Pinpoint the cell where the given text exists, returning its (x, y) midpoint coordinate. 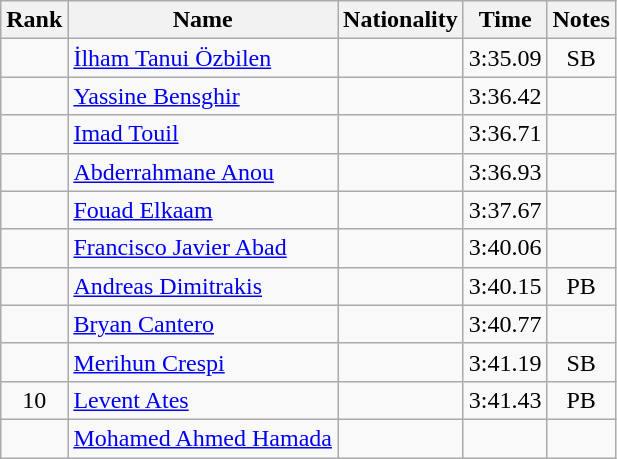
3:40.77 (505, 324)
10 (34, 400)
3:40.06 (505, 248)
Yassine Bensghir (203, 96)
Rank (34, 20)
Francisco Javier Abad (203, 248)
Levent Ates (203, 400)
3:41.19 (505, 362)
Name (203, 20)
Andreas Dimitrakis (203, 286)
3:41.43 (505, 400)
Merihun Crespi (203, 362)
İlham Tanui Özbilen (203, 58)
3:35.09 (505, 58)
Fouad Elkaam (203, 210)
Notes (581, 20)
3:37.67 (505, 210)
3:36.93 (505, 172)
Imad Touil (203, 134)
Abderrahmane Anou (203, 172)
Time (505, 20)
Mohamed Ahmed Hamada (203, 438)
Bryan Cantero (203, 324)
3:40.15 (505, 286)
Nationality (401, 20)
3:36.71 (505, 134)
3:36.42 (505, 96)
